Determine the [X, Y] coordinate at the center of the cell enclosing the given text.  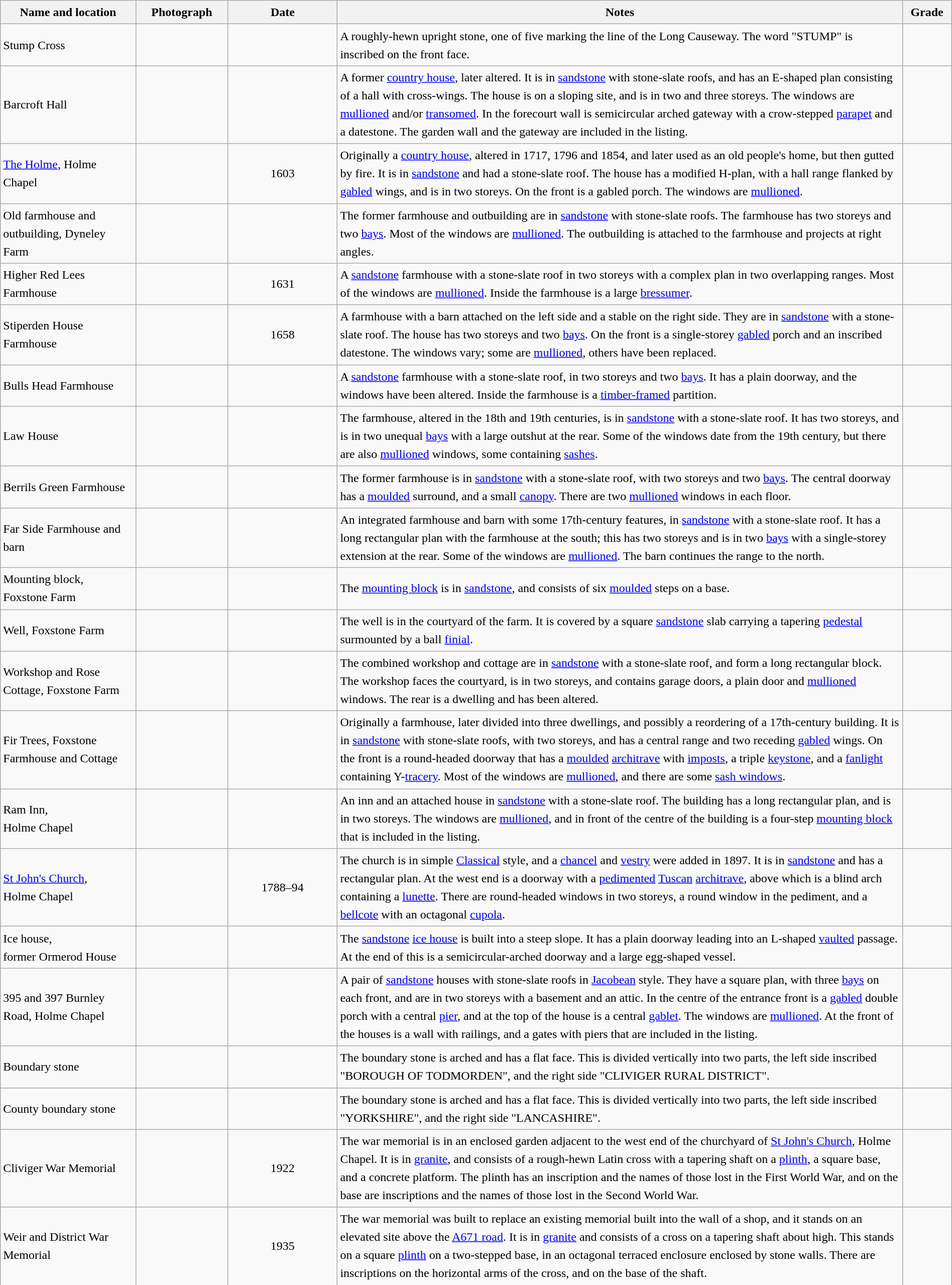
Old farmhouse and outbuilding, Dyneley Farm [68, 233]
Boundary stone [68, 1067]
Notes [620, 12]
Bulls Head Farmhouse [68, 386]
Date [283, 12]
Barcroft Hall [68, 104]
The mounting block is in sandstone, and consists of six moulded steps on a base. [620, 589]
The well is in the courtyard of the farm. It is covered by a square sandstone slab carrying a tapering pedestal surmounted by a ball finial. [620, 631]
Mounting block,Foxstone Farm [68, 589]
County boundary stone [68, 1109]
Weir and District War Memorial [68, 1246]
1631 [283, 284]
Ram Inn,Holme Chapel [68, 819]
Well, Foxstone Farm [68, 631]
1935 [283, 1246]
Far Side Farmhouse and barn [68, 537]
Berrils Green Farmhouse [68, 487]
Ice house,former Ormerod House [68, 947]
Grade [927, 12]
395 and 397 Burnley Road, Holme Chapel [68, 1007]
Law House [68, 436]
Name and location [68, 12]
Stiperden House Farmhouse [68, 334]
Workshop and Rose Cottage, Foxstone Farm [68, 681]
A roughly-hewn upright stone, one of five marking the line of the Long Causeway. The word "STUMP" is inscribed on the front face. [620, 45]
Higher Red Lees Farmhouse [68, 284]
1658 [283, 334]
St John's Church,Holme Chapel [68, 888]
Stump Cross [68, 45]
Cliviger War Memorial [68, 1168]
1922 [283, 1168]
Photograph [182, 12]
1603 [283, 174]
The Holme, Holme Chapel [68, 174]
Fir Trees, Foxstone Farmhouse and Cottage [68, 750]
1788–94 [283, 888]
